For the text-containing cell, return its midpoint in (x, y) coordinate format. 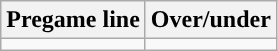
Over/under (210, 20)
Pregame line (74, 20)
